Find where the given text appears and provide that cell's center as (x, y) coordinate. 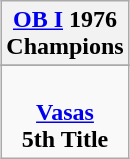
OB I 1976Champions (65, 34)
Vasas5th Title (65, 112)
